Determine the [x, y] coordinate at the center of the cell enclosing the given text.  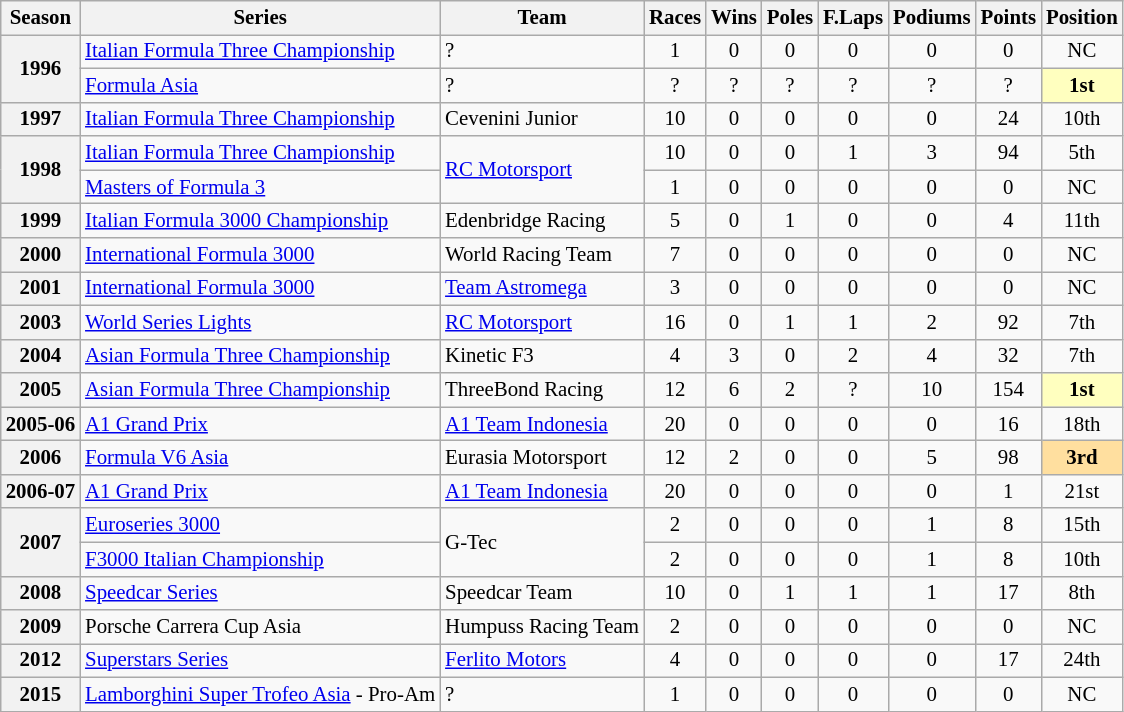
World Series Lights [260, 322]
1997 [40, 119]
Series [260, 18]
15th [1082, 525]
Kinetic F3 [542, 356]
Team [542, 18]
2008 [40, 593]
F.Laps [853, 18]
6 [734, 390]
11th [1082, 221]
5th [1082, 153]
1998 [40, 170]
98 [1008, 458]
2015 [40, 695]
G-Tec [542, 542]
Points [1008, 18]
24th [1082, 661]
3rd [1082, 458]
Speedcar Team [542, 593]
F3000 Italian Championship [260, 559]
Cevenini Junior [542, 119]
Wins [734, 18]
Speedcar Series [260, 593]
2000 [40, 255]
Euroseries 3000 [260, 525]
2006 [40, 458]
World Racing Team [542, 255]
Formula Asia [260, 85]
Ferlito Motors [542, 661]
2004 [40, 356]
18th [1082, 424]
24 [1008, 119]
Poles [790, 18]
Edenbridge Racing [542, 221]
7 [675, 255]
Italian Formula 3000 Championship [260, 221]
Masters of Formula 3 [260, 187]
Position [1082, 18]
Races [675, 18]
Eurasia Motorsport [542, 458]
21st [1082, 491]
32 [1008, 356]
2006-07 [40, 491]
92 [1008, 322]
154 [1008, 390]
94 [1008, 153]
Podiums [932, 18]
ThreeBond Racing [542, 390]
Season [40, 18]
2005 [40, 390]
Lamborghini Super Trofeo Asia - Pro-Am [260, 695]
Team Astromega [542, 288]
2003 [40, 322]
Humpuss Racing Team [542, 627]
1996 [40, 68]
8th [1082, 593]
2012 [40, 661]
Superstars Series [260, 661]
Formula V6 Asia [260, 458]
2005-06 [40, 424]
2001 [40, 288]
2007 [40, 542]
2009 [40, 627]
Porsche Carrera Cup Asia [260, 627]
1999 [40, 221]
